Scan for the cell matching the given text and deliver its [x, y] coordinate at center. 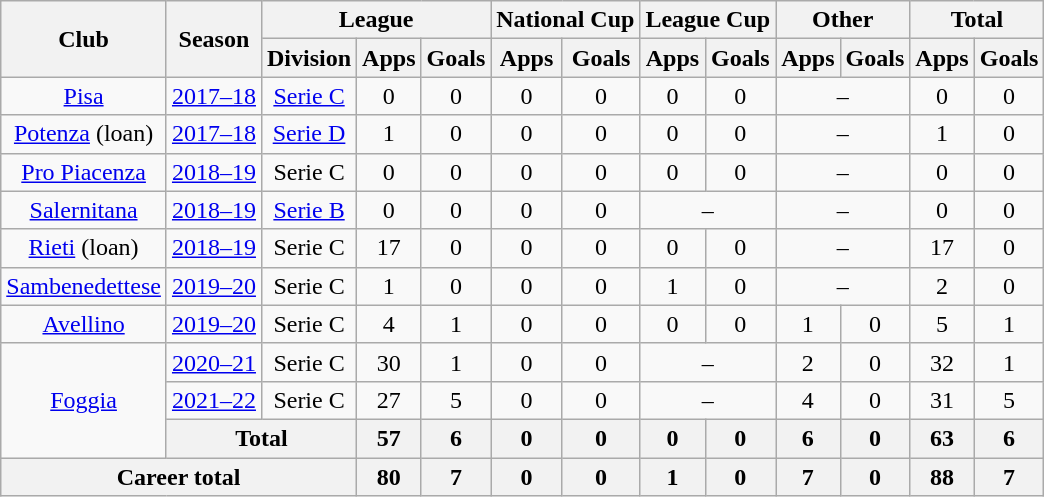
30 [389, 362]
Serie D [308, 134]
Club [84, 39]
Other [843, 20]
Career total [179, 477]
Sambenedettese [84, 286]
Division [308, 58]
Potenza (loan) [84, 134]
Rieti (loan) [84, 248]
League Cup [708, 20]
Pro Piacenza [84, 172]
57 [389, 438]
League [376, 20]
Season [214, 39]
Foggia [84, 400]
2021–22 [214, 400]
80 [389, 477]
National Cup [566, 20]
32 [942, 362]
27 [389, 400]
Pisa [84, 96]
31 [942, 400]
Avellino [84, 324]
Salernitana [84, 210]
2020–21 [214, 362]
88 [942, 477]
Serie B [308, 210]
63 [942, 438]
